For the text-containing cell, return its midpoint in [x, y] coordinate format. 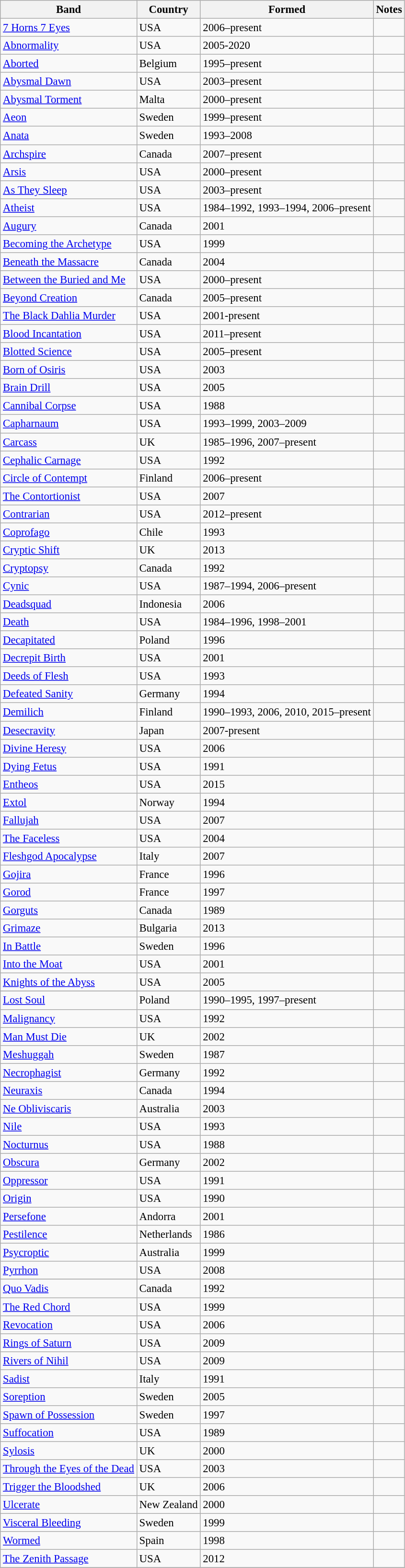
1990 [287, 1199]
Revocation [69, 1325]
1984–1996, 1998–2001 [287, 622]
Ulcerate [69, 1505]
Spawn of Possession [69, 1415]
Wormed [69, 1541]
Grimaze [69, 928]
Dying Fetus [69, 766]
1990–1993, 2006, 2010, 2015–present [287, 712]
Gojira [69, 874]
Brain Drill [69, 388]
Man Must Die [69, 1037]
Fallujah [69, 820]
Divine Heresy [69, 748]
Gorguts [69, 911]
Abnormality [69, 46]
Coprofago [69, 532]
2005-2020 [287, 46]
2007-present [287, 730]
Trigger the Bloodshed [69, 1487]
Oppressor [69, 1181]
Aeon [69, 117]
Lost Soul [69, 1001]
Belgium [169, 64]
Deeds of Flesh [69, 676]
Suffocation [69, 1433]
Archspire [69, 154]
New Zealand [169, 1505]
Obscura [69, 1163]
Malignancy [69, 1018]
2007–present [287, 154]
2012–present [287, 514]
2001-present [287, 316]
Norway [169, 802]
Soreption [69, 1397]
2011–present [287, 334]
Death [69, 622]
Blood Incantation [69, 334]
Malta [169, 100]
Atheist [69, 208]
Aborted [69, 64]
1986 [287, 1234]
Carcass [69, 442]
Beneath the Massacre [69, 262]
Persefone [69, 1217]
Desecravity [69, 730]
1995–present [287, 64]
Cryptic Shift [69, 550]
Country [169, 10]
1984–1992, 1993–1994, 2006–present [287, 208]
Born of Osiris [69, 370]
Andorra [169, 1217]
Gorod [69, 892]
Cryptopsy [69, 568]
Arsis [69, 172]
Spain [169, 1541]
Into the Moat [69, 964]
Rivers of Nihil [69, 1360]
In Battle [69, 946]
Netherlands [169, 1234]
Notes [389, 10]
The Contortionist [69, 496]
Necrophagist [69, 1072]
Sadist [69, 1379]
Sylosis [69, 1451]
As They Sleep [69, 190]
Psycroptic [69, 1253]
Blotted Science [69, 352]
Augury [69, 226]
Circle of Contempt [69, 478]
Becoming the Archetype [69, 244]
Decrepit Birth [69, 658]
2012 [287, 1559]
Ne Obliviscaris [69, 1108]
Abysmal Torment [69, 100]
Contrarian [69, 514]
2008 [287, 1270]
Bulgaria [169, 928]
Beyond Creation [69, 298]
Quo Vadis [69, 1289]
Deadsquad [69, 604]
Knights of the Abyss [69, 982]
1987–1994, 2006–present [287, 586]
Entheos [69, 784]
Decapitated [69, 640]
The Faceless [69, 838]
Through the Eyes of the Dead [69, 1469]
1990–1995, 1997–present [287, 1001]
Anata [69, 136]
Pestilence [69, 1234]
Cannibal Corpse [69, 406]
Origin [69, 1199]
Formed [287, 10]
2015 [287, 784]
Rings of Saturn [69, 1343]
Chile [169, 532]
Cynic [69, 586]
Nile [69, 1127]
Defeated Sanity [69, 694]
Meshuggah [69, 1054]
1985–1996, 2007–present [287, 442]
1993–1999, 2003–2009 [287, 424]
Pyrrhon [69, 1270]
1987 [287, 1054]
Extol [69, 802]
The Zenith Passage [69, 1559]
1993–2008 [287, 136]
The Black Dahlia Murder [69, 316]
The Red Chord [69, 1307]
Fleshgod Apocalypse [69, 856]
1998 [287, 1541]
Between the Buried and Me [69, 280]
Cephalic Carnage [69, 460]
Neuraxis [69, 1091]
Japan [169, 730]
1999–present [287, 117]
Indonesia [169, 604]
Visceral Bleeding [69, 1523]
Nocturnus [69, 1144]
Band [69, 10]
Abysmal Dawn [69, 81]
Demilich [69, 712]
Capharnaum [69, 424]
7 Horns 7 Eyes [69, 28]
